From the cell containing the given text, extract its center point as [x, y] coordinate. 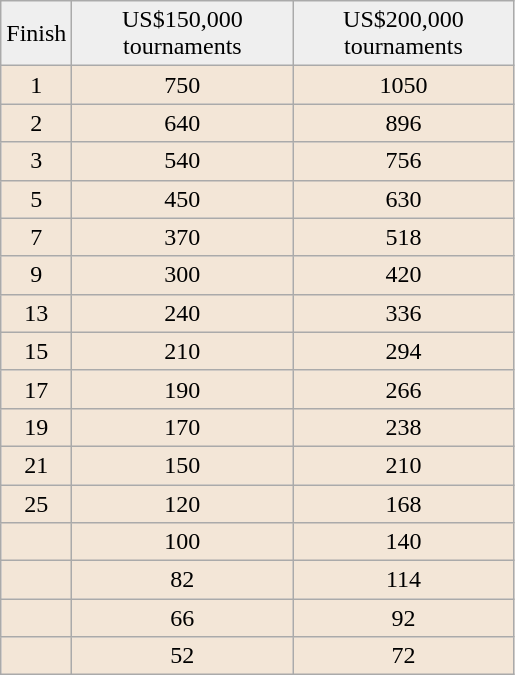
266 [404, 389]
92 [404, 618]
140 [404, 542]
3 [36, 161]
5 [36, 199]
370 [182, 237]
US$200,000tournaments [404, 34]
300 [182, 275]
640 [182, 123]
750 [182, 85]
Finish [36, 34]
52 [182, 656]
US$150,000tournaments [182, 34]
120 [182, 503]
190 [182, 389]
1050 [404, 85]
17 [36, 389]
19 [36, 427]
15 [36, 351]
238 [404, 427]
756 [404, 161]
150 [182, 465]
170 [182, 427]
420 [404, 275]
240 [182, 313]
540 [182, 161]
896 [404, 123]
21 [36, 465]
518 [404, 237]
450 [182, 199]
294 [404, 351]
7 [36, 237]
630 [404, 199]
25 [36, 503]
1 [36, 85]
66 [182, 618]
13 [36, 313]
100 [182, 542]
9 [36, 275]
82 [182, 580]
2 [36, 123]
114 [404, 580]
72 [404, 656]
168 [404, 503]
336 [404, 313]
